Determine the (X, Y) coordinate at the center of the cell enclosing the given text.  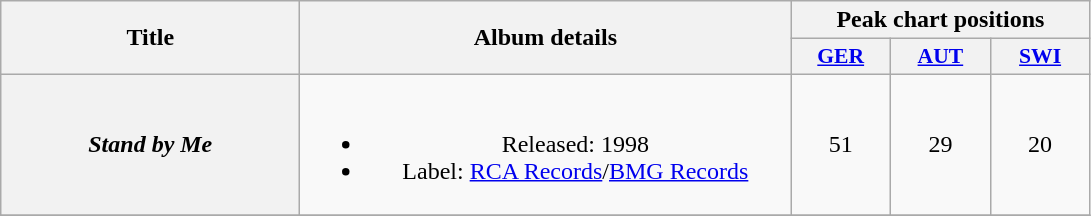
Title (150, 38)
GER (841, 57)
AUT (941, 57)
29 (941, 144)
Peak chart positions (940, 20)
Stand by Me (150, 144)
SWI (1040, 57)
Album details (546, 38)
20 (1040, 144)
51 (841, 144)
Released: 1998Label: RCA Records/BMG Records (546, 144)
